Return the (X, Y) coordinate for the center point of the cell that contains the specified text.  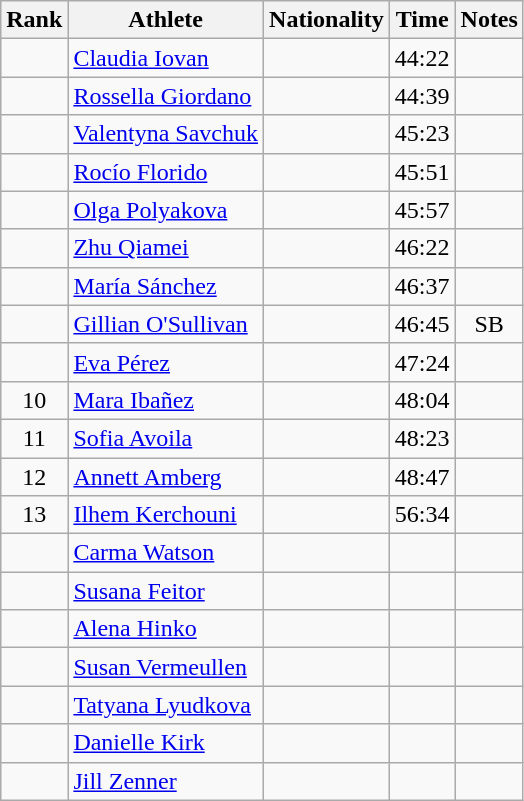
Gillian O'Sullivan (166, 324)
48:47 (422, 477)
45:57 (422, 210)
Mara Ibañez (166, 400)
Tatyana Lyudkova (166, 705)
Nationality (327, 20)
46:22 (422, 248)
Rank (34, 20)
María Sánchez (166, 286)
13 (34, 515)
Annett Amberg (166, 477)
Danielle Kirk (166, 743)
Ilhem Kerchouni (166, 515)
Alena Hinko (166, 629)
56:34 (422, 515)
Rocío Florido (166, 172)
Notes (489, 20)
Eva Pérez (166, 362)
Athlete (166, 20)
Susan Vermeullen (166, 667)
12 (34, 477)
Jill Zenner (166, 781)
44:39 (422, 96)
45:23 (422, 134)
Valentyna Savchuk (166, 134)
Claudia Iovan (166, 58)
Olga Polyakova (166, 210)
46:37 (422, 286)
Carma Watson (166, 553)
Susana Feitor (166, 591)
46:45 (422, 324)
44:22 (422, 58)
Rossella Giordano (166, 96)
SB (489, 324)
Time (422, 20)
48:04 (422, 400)
11 (34, 438)
47:24 (422, 362)
45:51 (422, 172)
10 (34, 400)
48:23 (422, 438)
Zhu Qiamei (166, 248)
Sofia Avoila (166, 438)
